Scan for the cell matching the given text and deliver its [x, y] coordinate at center. 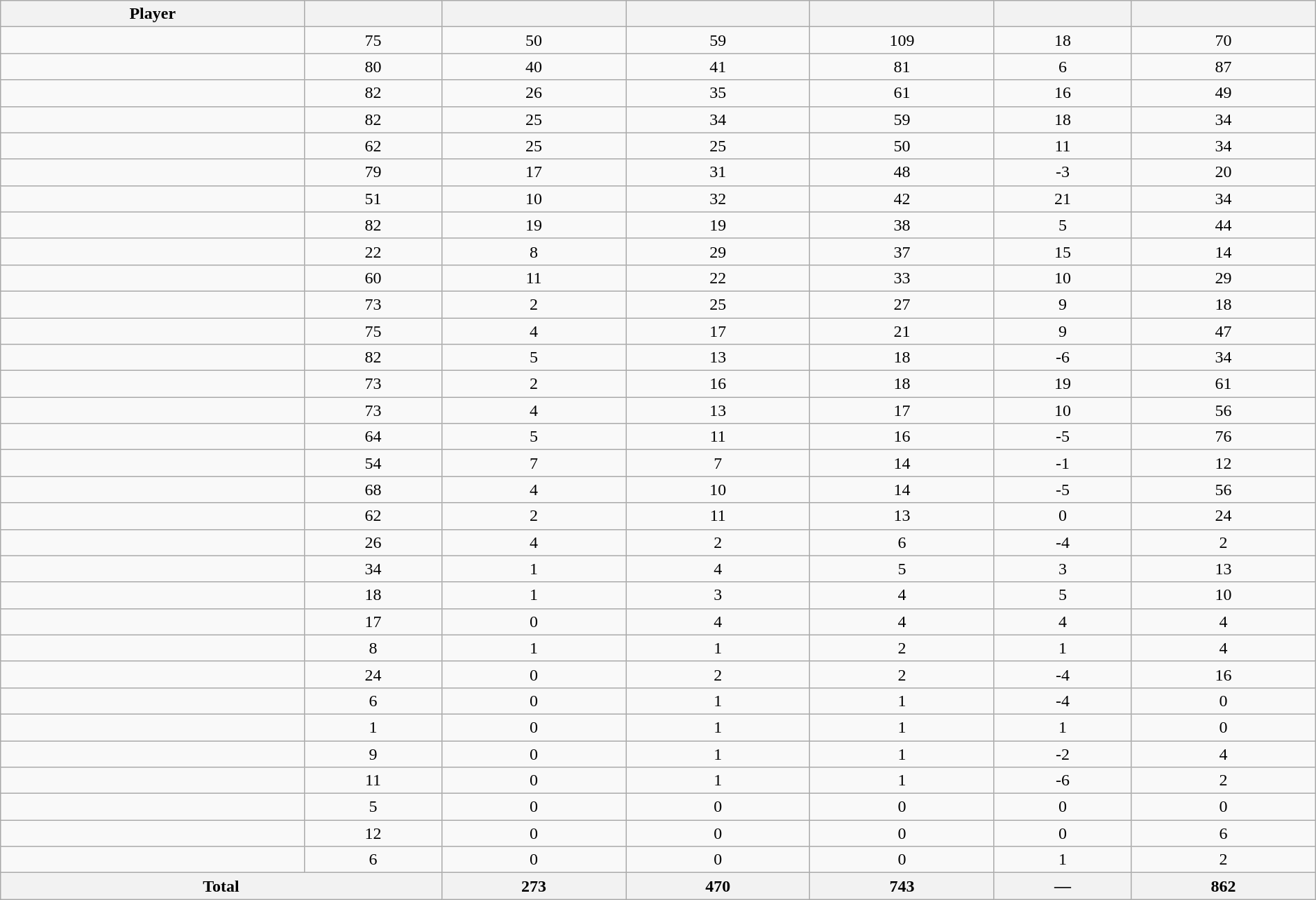
70 [1223, 40]
37 [902, 251]
47 [1223, 331]
— [1063, 886]
273 [533, 886]
27 [902, 304]
Total [221, 886]
-3 [1063, 172]
42 [902, 199]
44 [1223, 225]
32 [718, 199]
79 [373, 172]
109 [902, 40]
-1 [1063, 463]
862 [1223, 886]
49 [1223, 93]
-2 [1063, 753]
64 [373, 437]
60 [373, 278]
31 [718, 172]
470 [718, 886]
81 [902, 67]
68 [373, 490]
38 [902, 225]
40 [533, 67]
76 [1223, 437]
87 [1223, 67]
48 [902, 172]
33 [902, 278]
Player [153, 14]
54 [373, 463]
80 [373, 67]
743 [902, 886]
51 [373, 199]
35 [718, 93]
15 [1063, 251]
41 [718, 67]
20 [1223, 172]
